Locate the cell with the specified text and output its (x, y) center coordinate. 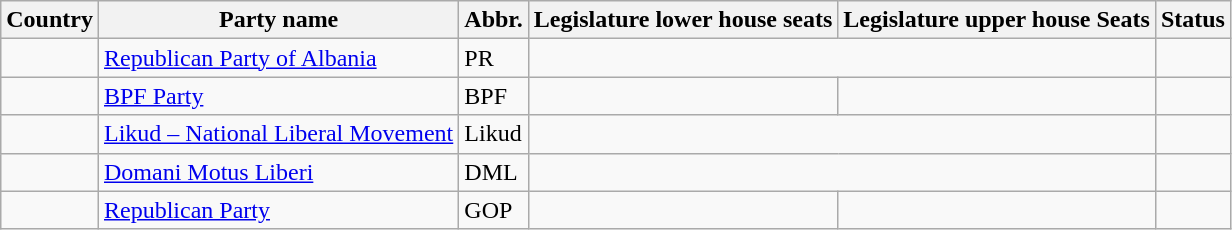
BPF (494, 96)
Domani Motus Liberi (278, 172)
Status (1192, 20)
Likud (494, 134)
Party name (278, 20)
BPF Party (278, 96)
Legislature upper house Seats (997, 20)
Republican Party of Albania (278, 58)
DML (494, 172)
Republican Party (278, 210)
Abbr. (494, 20)
Country (50, 20)
PR (494, 58)
Likud – National Liberal Movement (278, 134)
GOP (494, 210)
Legislature lower house seats (682, 20)
